Provide the (x, y) coordinate of the cell's center where the given text is located.  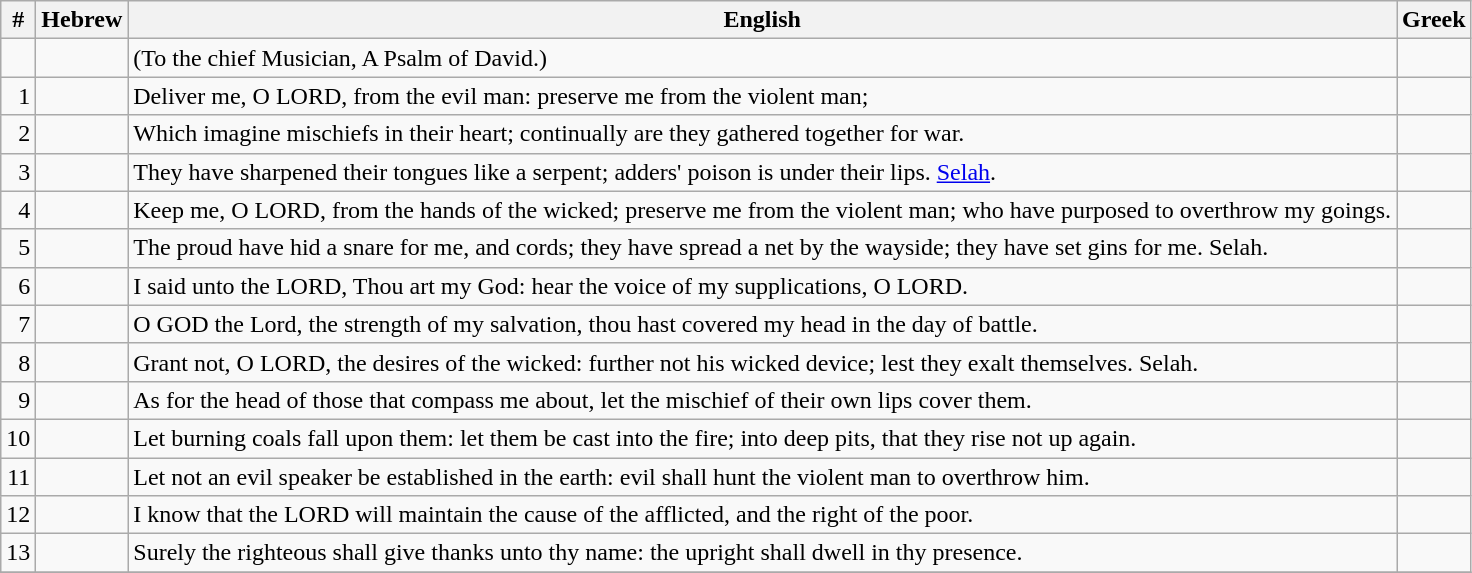
Hebrew (82, 20)
1 (18, 96)
2 (18, 134)
Let not an evil speaker be established in the earth: evil shall hunt the violent man to overthrow him. (762, 477)
12 (18, 515)
Keep me, O LORD, from the hands of the wicked; preserve me from the violent man; who have purposed to overthrow my goings. (762, 210)
Let burning coals fall upon them: let them be cast into the fire; into deep pits, that they rise not up again. (762, 438)
6 (18, 286)
(To the chief Musician, A Psalm of David.) (762, 58)
13 (18, 553)
11 (18, 477)
They have sharpened their tongues like a serpent; adders' poison is under their lips. Selah. (762, 172)
The proud have hid a snare for me, and cords; they have spread a net by the wayside; they have set gins for me. Selah. (762, 248)
Which imagine mischiefs in their heart; continually are they gathered together for war. (762, 134)
Grant not, O LORD, the desires of the wicked: further not his wicked device; lest they exalt themselves. Selah. (762, 362)
5 (18, 248)
O GOD the Lord, the strength of my salvation, thou hast covered my head in the day of battle. (762, 324)
8 (18, 362)
9 (18, 400)
3 (18, 172)
7 (18, 324)
Greek (1434, 20)
English (762, 20)
I know that the LORD will maintain the cause of the afflicted, and the right of the poor. (762, 515)
10 (18, 438)
As for the head of those that compass me about, let the mischief of their own lips cover them. (762, 400)
I said unto the LORD, Thou art my God: hear the voice of my supplications, O LORD. (762, 286)
4 (18, 210)
Deliver me, O LORD, from the evil man: preserve me from the violent man; (762, 96)
Surely the righteous shall give thanks unto thy name: the upright shall dwell in thy presence. (762, 553)
# (18, 20)
